Locate the cell with the specified text and output its (x, y) center coordinate. 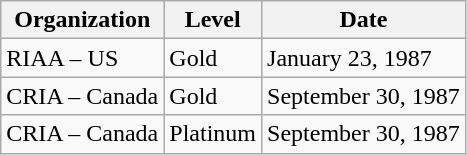
Date (364, 20)
Platinum (213, 134)
RIAA – US (82, 58)
January 23, 1987 (364, 58)
Organization (82, 20)
Level (213, 20)
